From the cell containing the given text, extract its center point as (x, y) coordinate. 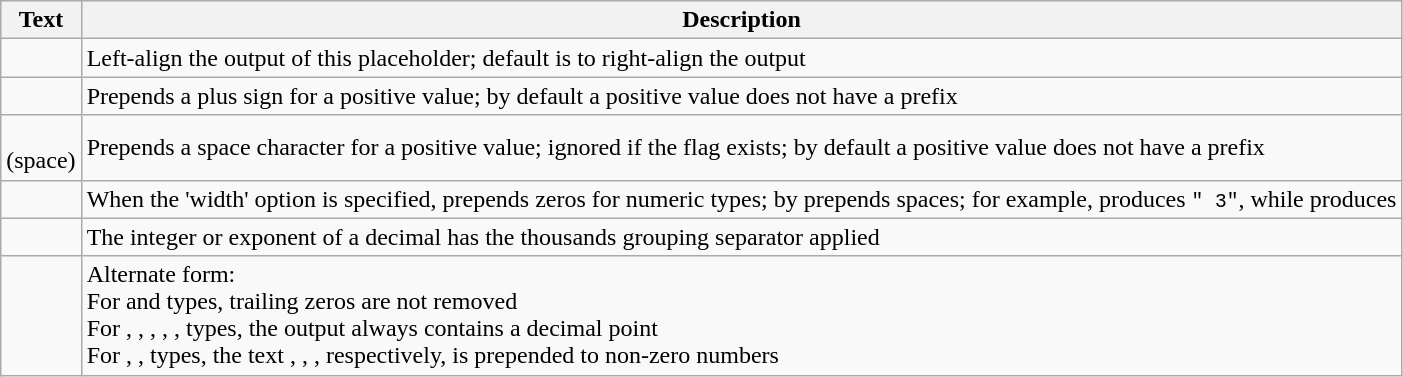
When the 'width' option is specified, prepends zeros for numeric types; by prepends spaces; for example, produces " 3", while produces (742, 199)
Text (41, 20)
Description (742, 20)
Prepends a space character for a positive value; ignored if the flag exists; by default a positive value does not have a prefix (742, 148)
Left-align the output of this placeholder; default is to right-align the output (742, 58)
(space) (41, 148)
Prepends a plus sign for a positive value; by default a positive value does not have a prefix (742, 96)
The integer or exponent of a decimal has the thousands grouping separator applied (742, 237)
